Provide the (X, Y) coordinate of the cell's center where the given text is located.  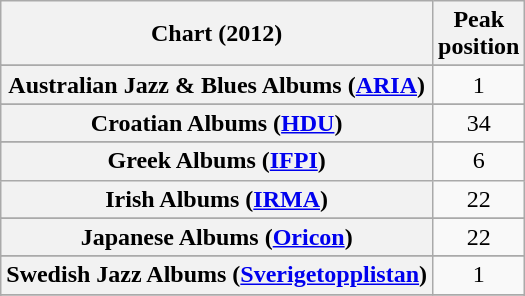
Croatian Albums (HDU) (217, 123)
34 (479, 123)
Australian Jazz & Blues Albums (ARIA) (217, 85)
Japanese Albums (Oricon) (217, 237)
6 (479, 161)
Irish Albums (IRMA) (217, 199)
Swedish Jazz Albums (Sverigetopplistan) (217, 275)
Peakposition (479, 34)
Chart (2012) (217, 34)
Greek Albums (IFPI) (217, 161)
